Determine the [x, y] coordinate at the center of the cell enclosing the given text.  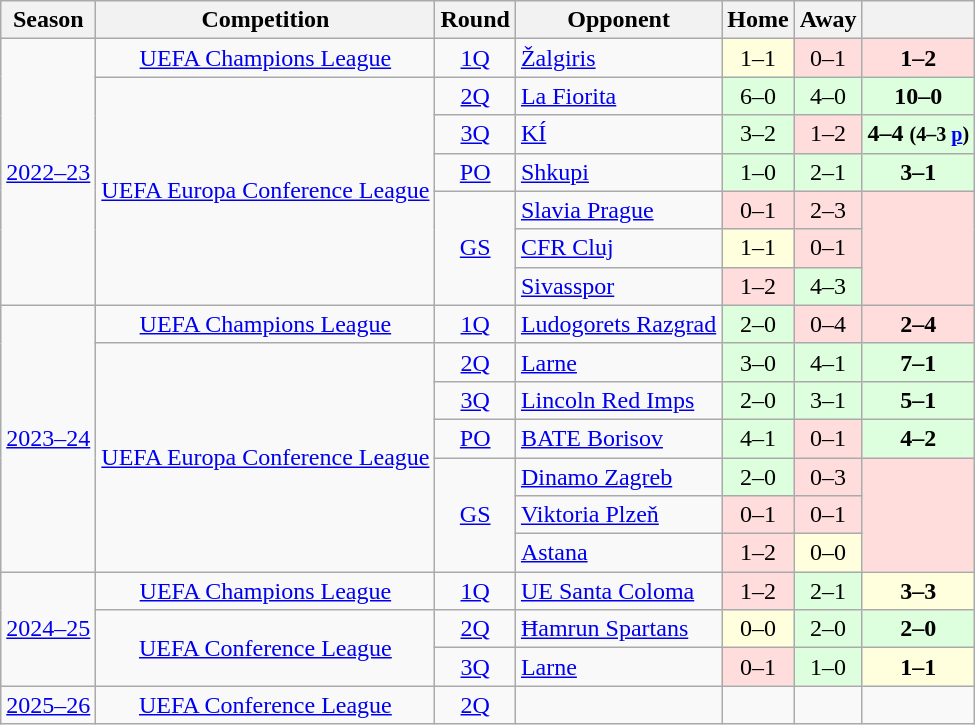
3–3 [918, 591]
Shkupi [618, 172]
Dinamo Zagreb [618, 477]
UE Santa Coloma [618, 591]
Ħamrun Spartans [618, 629]
2–4 [918, 324]
Sivasspor [618, 286]
3–0 [758, 362]
Viktoria Plzeň [618, 515]
CFR Cluj [618, 248]
4–3 [828, 286]
2024–25 [48, 629]
Lincoln Red Imps [618, 400]
Ludogorets Razgrad [618, 324]
2023–24 [48, 438]
Home [758, 20]
2–3 [828, 210]
6–0 [758, 96]
BATE Borisov [618, 438]
Competition [266, 20]
4–2 [918, 438]
Away [828, 20]
La Fiorita [618, 96]
10–0 [918, 96]
Season [48, 20]
5–1 [918, 400]
4–0 [828, 96]
2022–23 [48, 172]
Žalgiris [618, 58]
3–2 [758, 134]
0–4 [828, 324]
Slavia Prague [618, 210]
KÍ [618, 134]
Astana [618, 553]
Round [475, 20]
Opponent [618, 20]
0–3 [828, 477]
2025–26 [48, 705]
7–1 [918, 362]
4–4 (4–3 p) [918, 134]
